Return the (x, y) coordinate for the center point of the cell that contains the specified text.  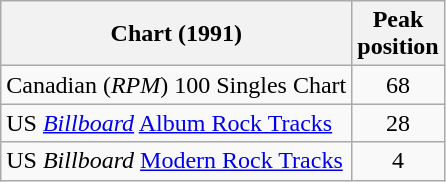
US Billboard Modern Rock Tracks (176, 161)
Peakposition (398, 34)
28 (398, 123)
68 (398, 85)
US Billboard Album Rock Tracks (176, 123)
4 (398, 161)
Chart (1991) (176, 34)
Canadian (RPM) 100 Singles Chart (176, 85)
